Output the (X, Y) coordinate of the center of the cell containing the given text.  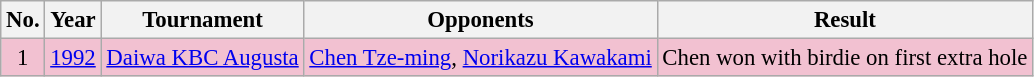
Chen Tze-ming, Norikazu Kawakami (480, 58)
Opponents (480, 20)
1992 (73, 58)
Year (73, 20)
No. (23, 20)
Tournament (202, 20)
Chen won with birdie on first extra hole (845, 58)
1 (23, 58)
Result (845, 20)
Daiwa KBC Augusta (202, 58)
